Output the (X, Y) coordinate of the center of the cell containing the given text.  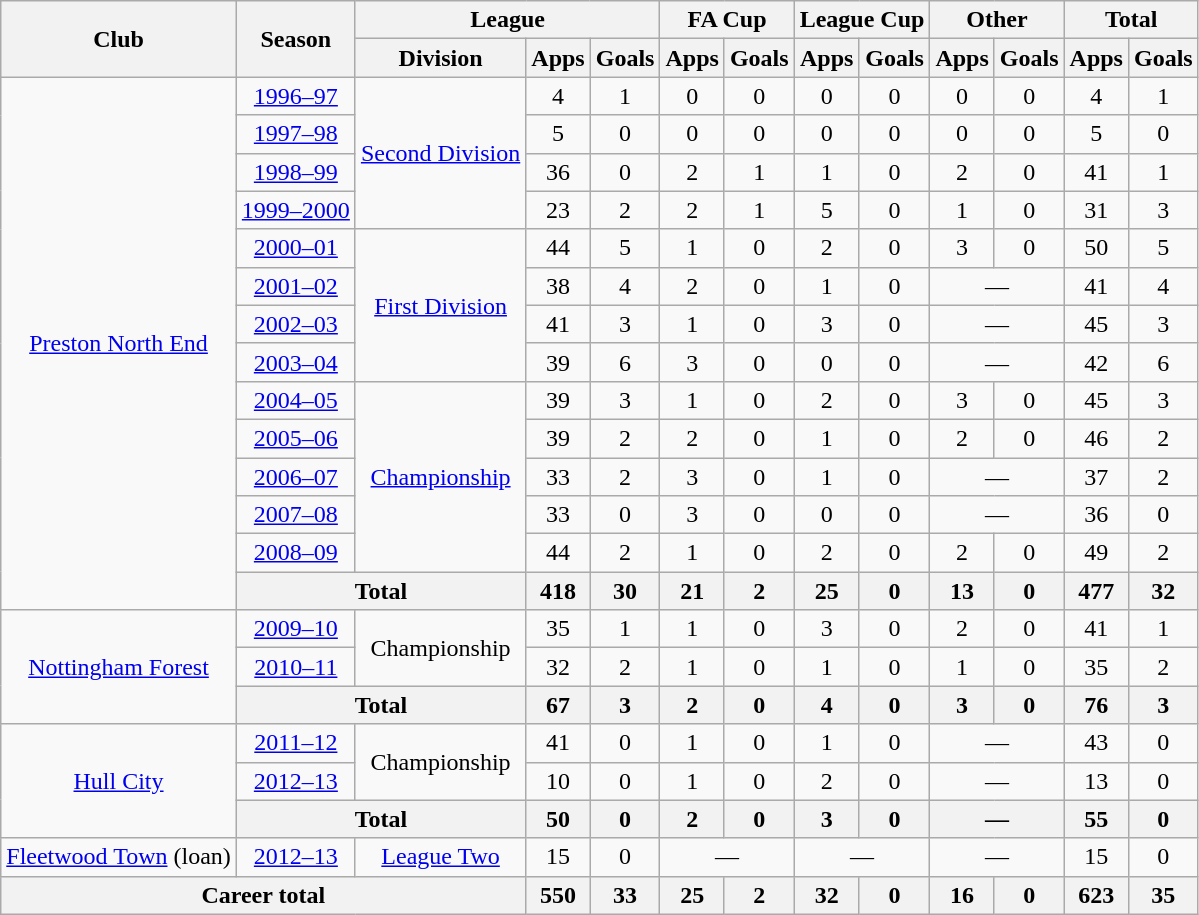
League (508, 20)
43 (1096, 743)
477 (1096, 591)
2011–12 (296, 743)
2008–09 (296, 553)
Career total (264, 895)
Season (296, 39)
38 (558, 286)
23 (558, 210)
League Two (440, 857)
2005–06 (296, 438)
2006–07 (296, 477)
1998–99 (296, 172)
FA Cup (727, 20)
Fleetwood Town (loan) (119, 857)
2003–04 (296, 362)
49 (1096, 553)
Club (119, 39)
550 (558, 895)
2002–03 (296, 324)
Other (997, 20)
Division (440, 58)
76 (1096, 705)
21 (692, 591)
623 (1096, 895)
1997–98 (296, 134)
2010–11 (296, 667)
31 (1096, 210)
2000–01 (296, 248)
10 (558, 781)
55 (1096, 819)
2004–05 (296, 400)
37 (1096, 477)
2001–02 (296, 286)
First Division (440, 305)
2009–10 (296, 629)
42 (1096, 362)
Preston North End (119, 344)
16 (962, 895)
Nottingham Forest (119, 667)
418 (558, 591)
67 (558, 705)
Hull City (119, 781)
Second Division (440, 153)
1999–2000 (296, 210)
League Cup (862, 20)
2007–08 (296, 515)
46 (1096, 438)
1996–97 (296, 96)
30 (625, 591)
